For the text-containing cell, return its midpoint in (X, Y) coordinate format. 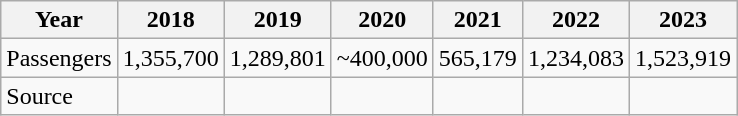
1,523,919 (682, 58)
565,179 (478, 58)
1,234,083 (576, 58)
1,289,801 (278, 58)
1,355,700 (170, 58)
Source (59, 96)
2020 (382, 20)
Passengers (59, 58)
~400,000 (382, 58)
2019 (278, 20)
Year (59, 20)
2021 (478, 20)
2022 (576, 20)
2023 (682, 20)
2018 (170, 20)
